From the cell containing the given text, extract its center point as [x, y] coordinate. 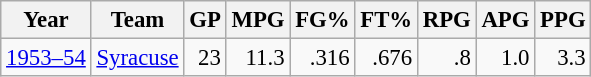
3.3 [563, 58]
.316 [322, 58]
1953–54 [46, 58]
PPG [563, 20]
1.0 [506, 58]
Syracuse [138, 58]
.8 [446, 58]
Year [46, 20]
APG [506, 20]
Team [138, 20]
11.3 [258, 58]
GP [205, 20]
RPG [446, 20]
23 [205, 58]
FG% [322, 20]
.676 [386, 58]
FT% [386, 20]
MPG [258, 20]
